For the text-containing cell, return its midpoint in [X, Y] coordinate format. 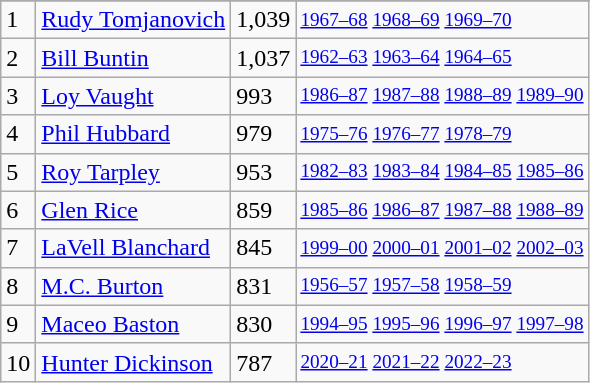
4 [18, 134]
1956–57 1957–58 1958–59 [442, 286]
1967–68 1968–69 1969–70 [442, 20]
1986–87 1987–88 1988–89 1989–90 [442, 96]
Hunter Dickinson [134, 362]
Loy Vaught [134, 96]
1999–00 2000–01 2001–02 2002–03 [442, 248]
8 [18, 286]
1,039 [264, 20]
9 [18, 324]
1985–86 1986–87 1987–88 1988–89 [442, 210]
993 [264, 96]
830 [264, 324]
1994–95 1995–96 1996–97 1997–98 [442, 324]
Rudy Tomjanovich [134, 20]
M.C. Burton [134, 286]
LaVell Blanchard [134, 248]
1 [18, 20]
1975–76 1976–77 1978–79 [442, 134]
5 [18, 172]
2020–21 2021–22 2022–23 [442, 362]
2 [18, 58]
953 [264, 172]
10 [18, 362]
787 [264, 362]
Phil Hubbard [134, 134]
Glen Rice [134, 210]
7 [18, 248]
Roy Tarpley [134, 172]
6 [18, 210]
859 [264, 210]
Bill Buntin [134, 58]
831 [264, 286]
845 [264, 248]
Maceo Baston [134, 324]
979 [264, 134]
1962–63 1963–64 1964–65 [442, 58]
3 [18, 96]
1,037 [264, 58]
1982–83 1983–84 1984–85 1985–86 [442, 172]
